Output the [X, Y] coordinate of the center of the cell containing the given text.  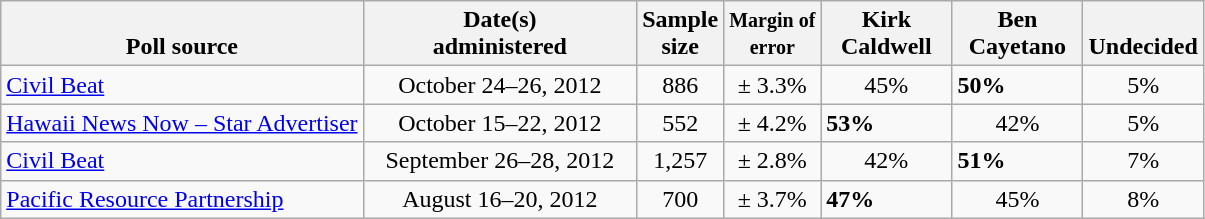
August 16–20, 2012 [500, 199]
700 [680, 199]
Margin oferror [772, 34]
552 [680, 123]
47% [886, 199]
Undecided [1143, 34]
Hawaii News Now – Star Advertiser [182, 123]
Poll source [182, 34]
50% [1018, 85]
October 15–22, 2012 [500, 123]
53% [886, 123]
7% [1143, 161]
KirkCaldwell [886, 34]
Pacific Resource Partnership [182, 199]
September 26–28, 2012 [500, 161]
± 3.3% [772, 85]
± 3.7% [772, 199]
± 2.8% [772, 161]
October 24–26, 2012 [500, 85]
Samplesize [680, 34]
51% [1018, 161]
886 [680, 85]
8% [1143, 199]
± 4.2% [772, 123]
BenCayetano [1018, 34]
1,257 [680, 161]
Date(s)administered [500, 34]
